Pinpoint the cell where the given text exists, returning its [X, Y] midpoint coordinate. 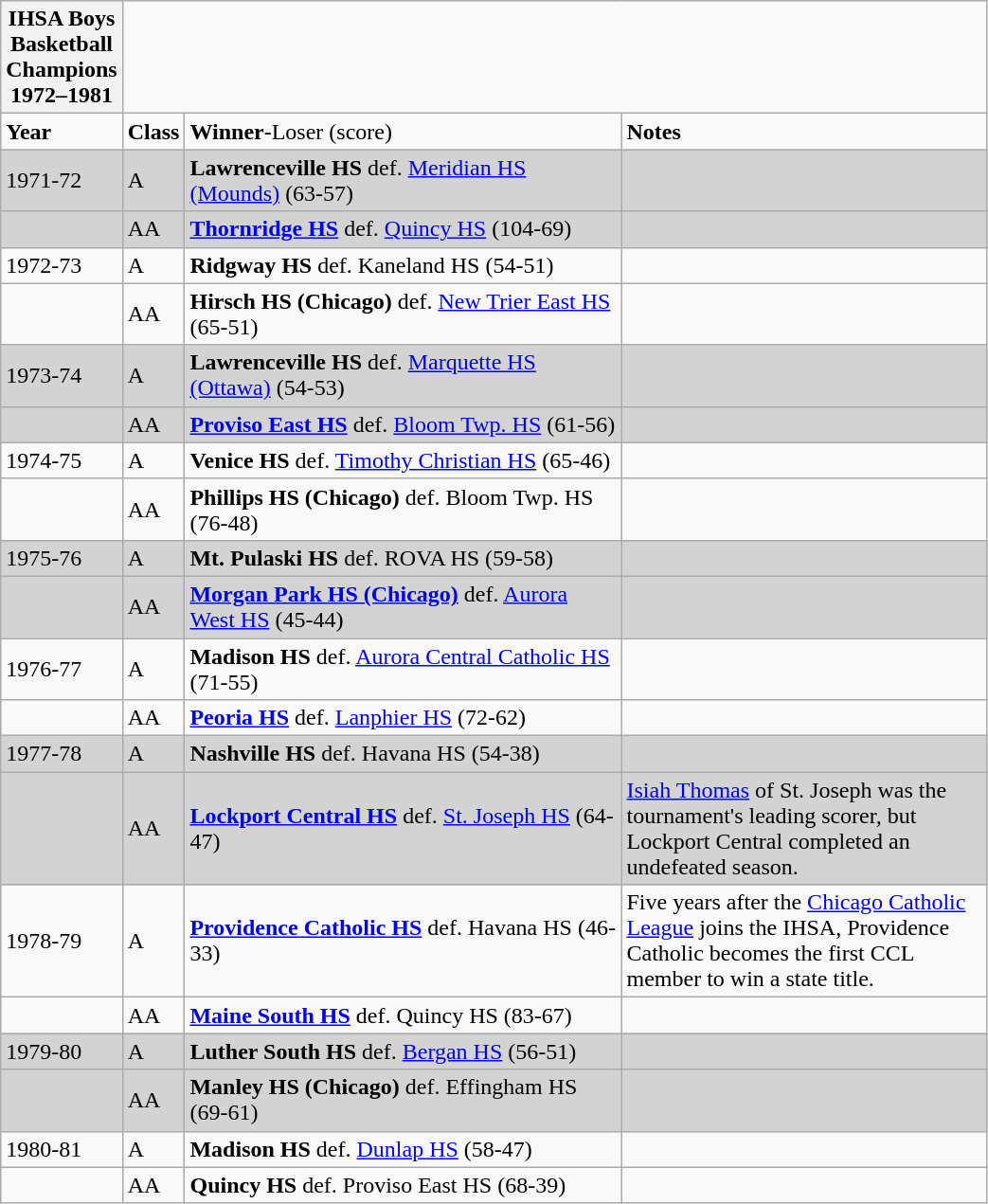
Winner-Loser (score) [404, 132]
Morgan Park HS (Chicago) def. Aurora West HS (45-44) [404, 606]
Year [62, 132]
Phillips HS (Chicago) def. Bloom Twp. HS (76-48) [404, 510]
Luther South HS def. Bergan HS (56-51) [404, 1051]
Nashville HS def. Havana HS (54-38) [404, 754]
IHSA Boys Basketball Champions 1972–1981 [62, 57]
1977-78 [62, 754]
Proviso East HS def. Bloom Twp. HS (61-56) [404, 424]
1971-72 [62, 180]
Thornridge HS def. Quincy HS (104-69) [404, 229]
1980-81 [62, 1149]
Lawrenceville HS def. Meridian HS (Mounds) (63-57) [404, 180]
Manley HS (Chicago) def. Effingham HS (69-61) [404, 1101]
1975-76 [62, 558]
Madison HS def. Aurora Central Catholic HS (71-55) [404, 669]
Peoria HS def. Lanphier HS (72-62) [404, 718]
Mt. Pulaski HS def. ROVA HS (59-58) [404, 558]
Providence Catholic HS def. Havana HS (46-33) [404, 942]
1976-77 [62, 669]
Maine South HS def. Quincy HS (83-67) [404, 1015]
Ridgway HS def. Kaneland HS (54-51) [404, 265]
1972-73 [62, 265]
Five years after the Chicago Catholic League joins the IHSA, Providence Catholic becomes the first CCL member to win a state title. [804, 942]
1978-79 [62, 942]
Class [153, 132]
Lockport Central HS def. St. Joseph HS (64-47) [404, 828]
Venice HS def. Timothy Christian HS (65-46) [404, 460]
Lawrenceville HS def. Marquette HS (Ottawa) (54-53) [404, 375]
Madison HS def. Dunlap HS (58-47) [404, 1149]
Hirsch HS (Chicago) def. New Trier East HS (65-51) [404, 314]
Isiah Thomas of St. Joseph was the tournament's leading scorer, but Lockport Central completed an undefeated season. [804, 828]
Notes [804, 132]
1974-75 [62, 460]
1973-74 [62, 375]
1979-80 [62, 1051]
Quincy HS def. Proviso East HS (68-39) [404, 1185]
